Capture the cell that displays the provided text and extract its (X, Y) central coordinate. 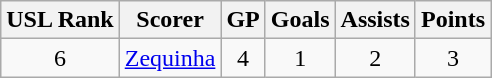
3 (452, 58)
USL Rank (60, 20)
1 (300, 58)
Points (452, 20)
Assists (375, 20)
Zequinha (170, 58)
2 (375, 58)
Goals (300, 20)
Scorer (170, 20)
4 (243, 58)
GP (243, 20)
6 (60, 58)
